Return [x, y] of the center of cell containing provided text 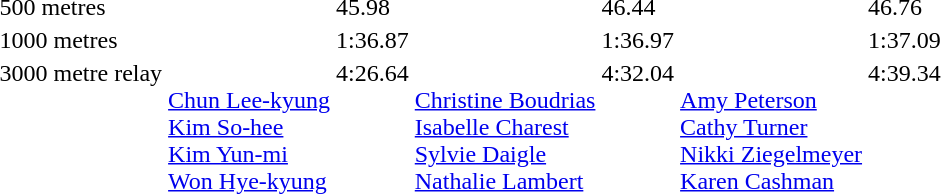
1:36.87 [373, 40]
1:36.97 [638, 40]
